Detect which cell encompasses the target text, then output its (x, y) center coordinate. 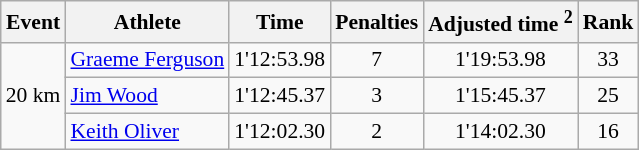
Time (280, 22)
1'12:02.30 (280, 132)
1'19:53.98 (500, 60)
Penalties (376, 22)
1'12:45.37 (280, 96)
7 (376, 60)
Athlete (147, 22)
Adjusted time 2 (500, 22)
3 (376, 96)
Jim Wood (147, 96)
2 (376, 132)
1'12:53.98 (280, 60)
16 (608, 132)
1'15:45.37 (500, 96)
20 km (34, 96)
Event (34, 22)
Keith Oliver (147, 132)
Rank (608, 22)
1'14:02.30 (500, 132)
25 (608, 96)
33 (608, 60)
Graeme Ferguson (147, 60)
